Return [X, Y] of the center of cell containing provided text 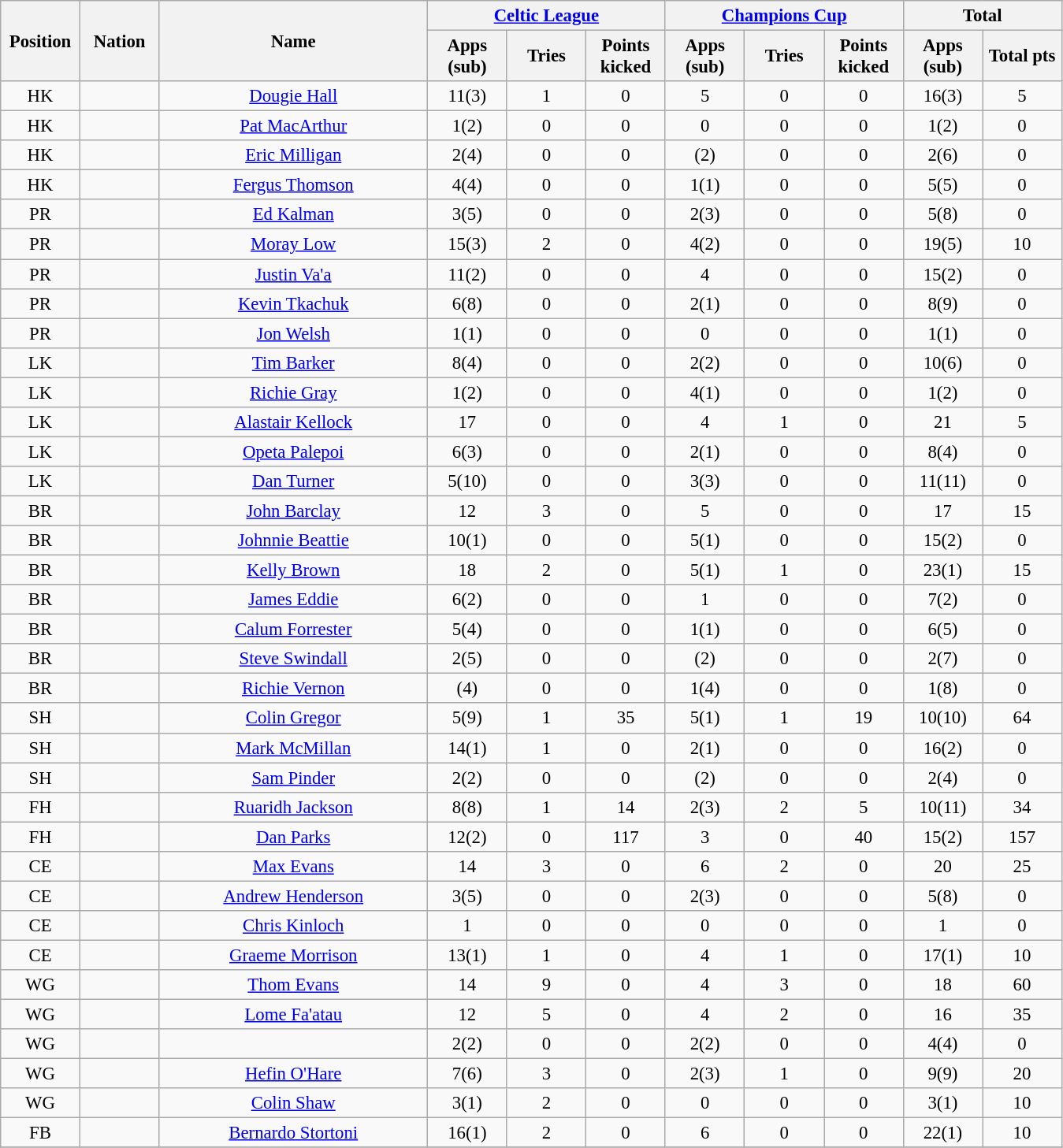
7(2) [942, 600]
22(1) [942, 1133]
10(1) [468, 541]
Calum Forrester [293, 630]
Ed Kalman [293, 215]
Position [41, 41]
25 [1023, 867]
17(1) [942, 955]
Celtic League [547, 16]
Johnnie Beattie [293, 541]
14(1) [468, 748]
3(3) [704, 481]
Justin Va'a [293, 274]
6(2) [468, 600]
16(3) [942, 96]
117 [626, 837]
Total [982, 16]
Dan Turner [293, 481]
Colin Gregor [293, 719]
15(3) [468, 244]
Name [293, 41]
Pat MacArthur [293, 126]
Colin Shaw [293, 1103]
5(5) [942, 185]
34 [1023, 807]
Lome Fa'atau [293, 1015]
16(2) [942, 748]
10(10) [942, 719]
1(8) [942, 689]
Mark McMillan [293, 748]
Opeta Palepoi [293, 451]
1(4) [704, 689]
10(6) [942, 362]
2(5) [468, 659]
Max Evans [293, 867]
60 [1023, 985]
6(5) [942, 630]
FB [41, 1133]
Total pts [1023, 57]
5(10) [468, 481]
Fergus Thomson [293, 185]
157 [1023, 837]
16 [942, 1015]
Nation [120, 41]
11(3) [468, 96]
Steve Swindall [293, 659]
Sam Pinder [293, 778]
Kevin Tkachuk [293, 303]
Eric Milligan [293, 155]
2(6) [942, 155]
John Barclay [293, 511]
4(1) [704, 392]
Graeme Morrison [293, 955]
Andrew Henderson [293, 896]
Dougie Hall [293, 96]
Ruaridh Jackson [293, 807]
6(8) [468, 303]
Richie Gray [293, 392]
Kelly Brown [293, 570]
(4) [468, 689]
Dan Parks [293, 837]
23(1) [942, 570]
40 [864, 837]
Moray Low [293, 244]
64 [1023, 719]
13(1) [468, 955]
Hefin O'Hare [293, 1074]
5(9) [468, 719]
Jon Welsh [293, 333]
2(7) [942, 659]
Alastair Kellock [293, 422]
8(8) [468, 807]
Bernardo Stortoni [293, 1133]
9(9) [942, 1074]
7(6) [468, 1074]
6(3) [468, 451]
8(9) [942, 303]
5(4) [468, 630]
19 [864, 719]
Chris Kinloch [293, 926]
9 [547, 985]
12(2) [468, 837]
Thom Evans [293, 985]
21 [942, 422]
10(11) [942, 807]
Richie Vernon [293, 689]
Champions Cup [784, 16]
4(2) [704, 244]
11(11) [942, 481]
16(1) [468, 1133]
11(2) [468, 274]
James Eddie [293, 600]
Tim Barker [293, 362]
19(5) [942, 244]
